Return the (X, Y) coordinate for the center point of the cell that contains the specified text.  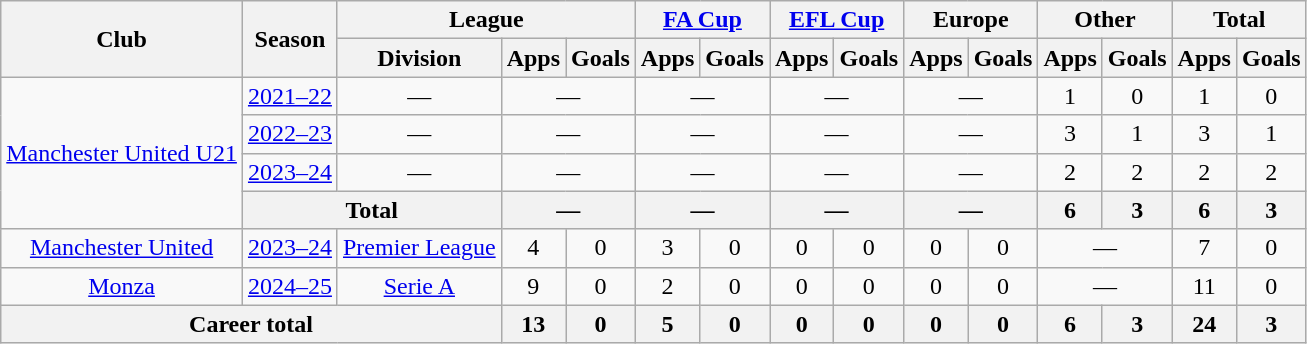
FA Cup (702, 20)
League (486, 20)
Serie A (419, 286)
Season (290, 39)
Europe (971, 20)
Club (122, 39)
7 (1204, 248)
2021–22 (290, 96)
Premier League (419, 248)
Monza (122, 286)
Career total (251, 324)
Manchester United (122, 248)
Other (1105, 20)
4 (533, 248)
Manchester United U21 (122, 153)
2022–23 (290, 134)
9 (533, 286)
5 (667, 324)
Division (419, 58)
EFL Cup (837, 20)
11 (1204, 286)
13 (533, 324)
2024–25 (290, 286)
24 (1204, 324)
